Determine the (x, y) coordinate at the center of the cell enclosing the given text.  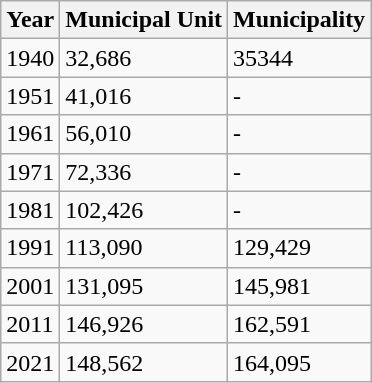
131,095 (144, 286)
102,426 (144, 210)
2001 (30, 286)
2021 (30, 362)
148,562 (144, 362)
1940 (30, 58)
56,010 (144, 134)
145,981 (300, 286)
Municipality (300, 20)
41,016 (144, 96)
1991 (30, 248)
1951 (30, 96)
35344 (300, 58)
Municipal Unit (144, 20)
1971 (30, 172)
129,429 (300, 248)
32,686 (144, 58)
1961 (30, 134)
72,336 (144, 172)
Year (30, 20)
2011 (30, 324)
146,926 (144, 324)
162,591 (300, 324)
113,090 (144, 248)
164,095 (300, 362)
1981 (30, 210)
